Return the [X, Y] coordinate for the center point of the cell that contains the specified text.  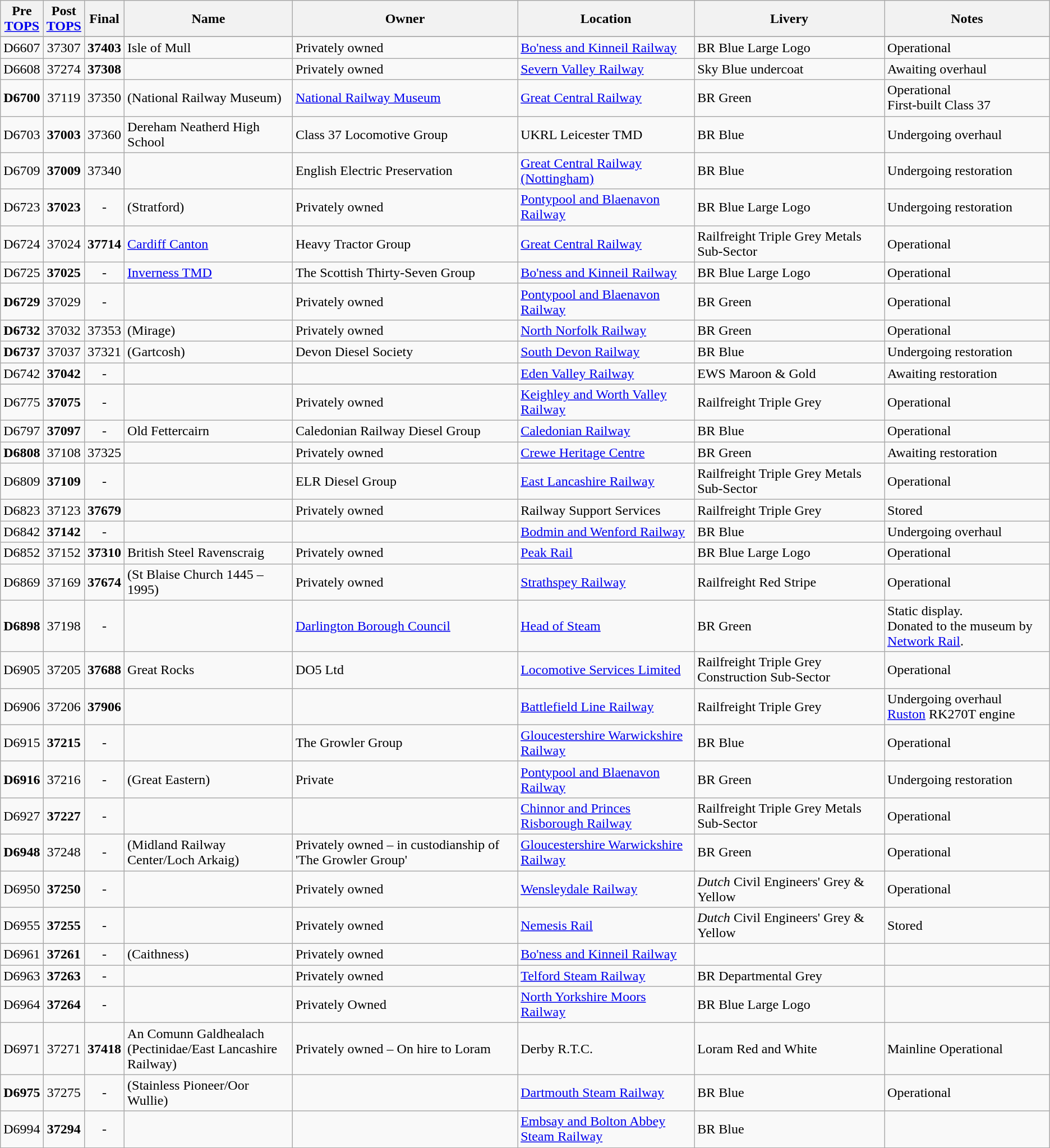
37123 [64, 510]
Severn Valley Railway [606, 69]
37255 [64, 925]
D6808 [22, 453]
37227 [64, 815]
D6852 [22, 553]
Keighley and Worth Valley Railway [606, 403]
37340 [104, 170]
37037 [64, 352]
Eden Valley Railway [606, 373]
Embsay and Bolton Abbey Steam Railway [606, 1129]
East Lancashire Railway [606, 481]
37206 [64, 707]
Loram Red and White [790, 1049]
37216 [64, 780]
Crewe Heritage Centre [606, 453]
37906 [104, 707]
D6742 [22, 373]
37674 [104, 582]
Dartmouth Steam Railway [606, 1092]
Great Central Railway (Nottingham) [606, 170]
(Midland Railway Center/Loch Arkaig) [209, 852]
37271 [64, 1049]
37360 [104, 135]
37308 [104, 69]
Derby R.T.C. [606, 1049]
Sky Blue undercoat [790, 69]
Caledonian Railway [606, 431]
Strathspey Railway [606, 582]
(Mirage) [209, 330]
37263 [64, 976]
South Devon Railway [606, 352]
National Railway Museum [405, 98]
Battlefield Line Railway [606, 707]
PreTOPS [22, 19]
Heavy Tractor Group [405, 243]
D6955 [22, 925]
37264 [64, 1005]
37042 [64, 373]
D6732 [22, 330]
UKRL Leicester TMD [606, 135]
Undergoing overhaul Ruston RK270T engine [967, 707]
37353 [104, 330]
D6971 [22, 1049]
D6948 [22, 852]
Wensleydale Railway [606, 888]
37108 [64, 453]
D6729 [22, 302]
North Yorkshire Moors Railway [606, 1005]
Operational First-built Class 37 [967, 98]
D6809 [22, 481]
(Caithness) [209, 955]
37097 [64, 431]
37418 [104, 1049]
Railfreight Red Stripe [790, 582]
37109 [64, 481]
(National Railway Museum) [209, 98]
D6723 [22, 208]
Name [209, 19]
Dereham Neatherd High School [209, 135]
37152 [64, 553]
Locomotive Services Limited [606, 670]
Old Fettercairn [209, 431]
37119 [64, 98]
Inverness TMD [209, 273]
37688 [104, 670]
D6975 [22, 1092]
37310 [104, 553]
D6869 [22, 582]
37250 [64, 888]
37325 [104, 453]
D6797 [22, 431]
Caledonian Railway Diesel Group [405, 431]
D6950 [22, 888]
British Steel Ravenscraig [209, 553]
The Scottish Thirty-Seven Group [405, 273]
D6608 [22, 69]
An Comunn Galdhealach(Pectinidae/East Lancashire Railway) [209, 1049]
(Great Eastern) [209, 780]
Great Rocks [209, 670]
Bodmin and Wenford Railway [606, 532]
North Norfolk Railway [606, 330]
Final [104, 19]
Isle of Mull [209, 48]
D6905 [22, 670]
Devon Diesel Society [405, 352]
37205 [64, 670]
37023 [64, 208]
Privately owned – On hire to Loram [405, 1049]
37261 [64, 955]
Notes [967, 19]
EWS Maroon & Gold [790, 373]
D6775 [22, 403]
Darlington Borough Council [405, 626]
Railway Support Services [606, 510]
Owner [405, 19]
ELR Diesel Group [405, 481]
Telford Steam Railway [606, 976]
D6842 [22, 532]
D6703 [22, 135]
(Gartcosh) [209, 352]
37248 [64, 852]
(Stratford) [209, 208]
BR Departmental Grey [790, 976]
D6915 [22, 743]
D6906 [22, 707]
37403 [104, 48]
D6700 [22, 98]
Privately owned – in custodianship of 'The Growler Group' [405, 852]
Cardiff Canton [209, 243]
D6927 [22, 815]
37294 [64, 1129]
37003 [64, 135]
Static display.Donated to the museum by Network Rail. [967, 626]
DO5 Ltd [405, 670]
D6725 [22, 273]
37075 [64, 403]
37274 [64, 69]
English Electric Preservation [405, 170]
D6709 [22, 170]
D6963 [22, 976]
D6961 [22, 955]
37350 [104, 98]
37714 [104, 243]
37142 [64, 532]
PostTOPS [64, 19]
Location [606, 19]
Livery [790, 19]
37321 [104, 352]
D6724 [22, 243]
37679 [104, 510]
Mainline Operational [967, 1049]
D6823 [22, 510]
37169 [64, 582]
D6964 [22, 1005]
37275 [64, 1092]
37032 [64, 330]
Head of Steam [606, 626]
(Stainless Pioneer/Oor Wullie) [209, 1092]
37307 [64, 48]
Private [405, 780]
D6737 [22, 352]
37025 [64, 273]
Class 37 Locomotive Group [405, 135]
D6916 [22, 780]
The Growler Group [405, 743]
Privately Owned [405, 1005]
Peak Rail [606, 553]
D6607 [22, 48]
37198 [64, 626]
D6994 [22, 1129]
37024 [64, 243]
Chinnor and Princes Risborough Railway [606, 815]
37029 [64, 302]
37215 [64, 743]
(St Blaise Church 1445 – 1995) [209, 582]
D6898 [22, 626]
Awaiting overhaul [967, 69]
Railfreight Triple Grey Construction Sub-Sector [790, 670]
37009 [64, 170]
Nemesis Rail [606, 925]
